Detect which cell encompasses the target text, then output its [x, y] center coordinate. 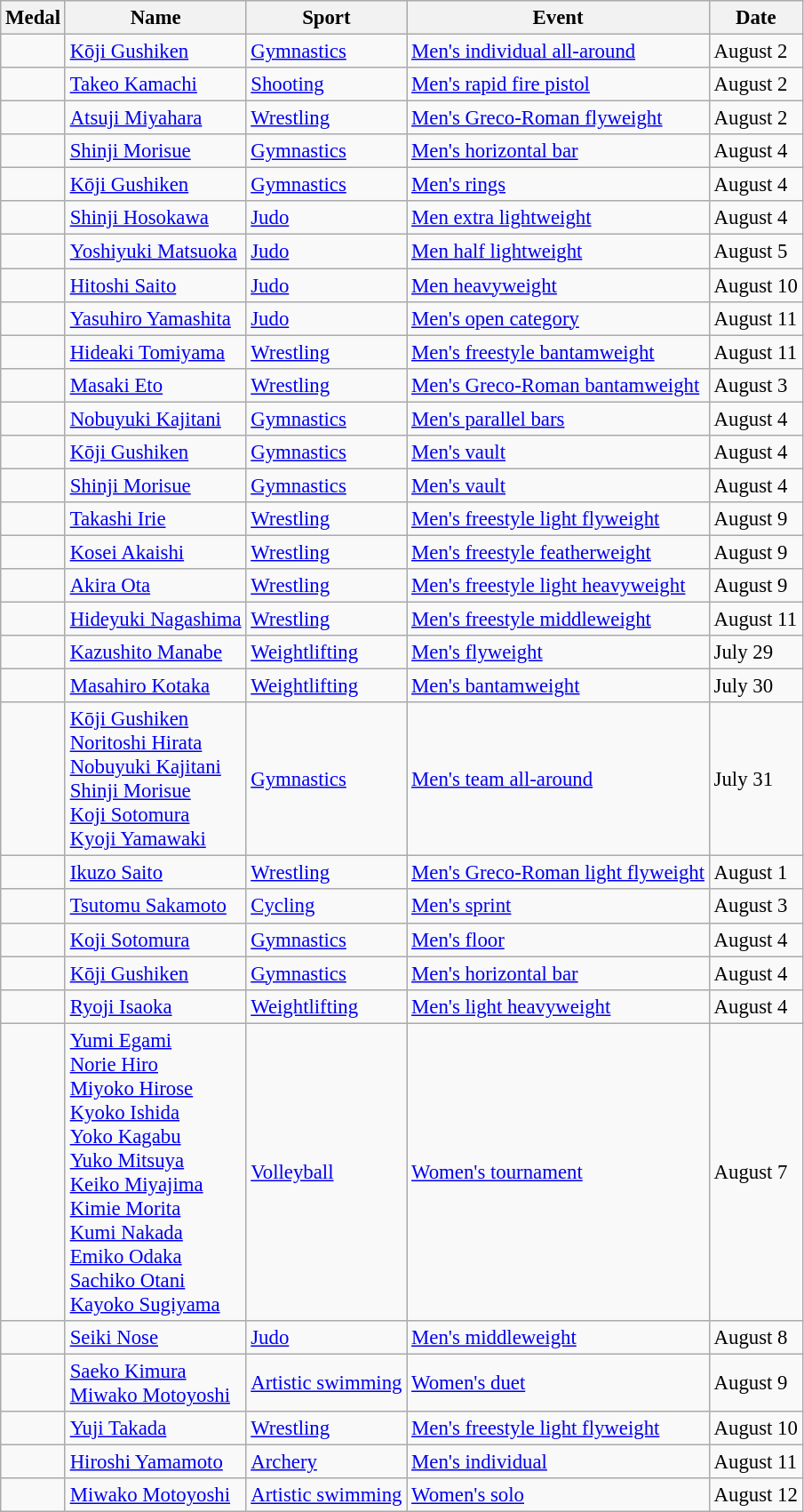
Men's Greco-Roman flyweight [558, 118]
Archery [327, 1461]
Cycling [327, 907]
Masahiro Kotaka [155, 686]
Men's middleweight [558, 1338]
Men's bantamweight [558, 686]
Yuji Takada [155, 1428]
Medal [34, 18]
Kosei Akaishi [155, 552]
Men half lightweight [558, 252]
Men's freestyle middleweight [558, 620]
Yumi EgamiNorie HiroMiyoko HiroseKyoko IshidaYoko KagabuYuko MitsuyaKeiko MiyajimaKimie MoritaKumi NakadaEmiko OdakaSachiko OtaniKayoko Sugiyama [155, 1172]
Volleyball [327, 1172]
Takashi Irie [155, 519]
Men's floor [558, 940]
July 29 [755, 652]
July 30 [755, 686]
Women's duet [558, 1383]
Kazushito Manabe [155, 652]
Men extra lightweight [558, 218]
Men's open category [558, 318]
Yasuhiro Yamashita [155, 318]
Tsutomu Sakamoto [155, 907]
Men's individual [558, 1461]
Nobuyuki Kajitani [155, 419]
Shinji Hosokawa [155, 218]
Masaki Eto [155, 385]
Ryoji Isaoka [155, 1006]
Seiki Nose [155, 1338]
Name [155, 18]
August 12 [755, 1495]
Men's individual all-around [558, 52]
Men's sprint [558, 907]
August 7 [755, 1172]
Men's rapid fire pistol [558, 84]
Men's freestyle light heavyweight [558, 586]
August 8 [755, 1338]
Event [558, 18]
Men heavyweight [558, 285]
Hitoshi Saito [155, 285]
Men's parallel bars [558, 419]
Hideaki Tomiyama [155, 352]
Date [755, 18]
Ikuzo Saito [155, 873]
Sport [327, 18]
Koji Sotomura [155, 940]
Akira Ota [155, 586]
Shooting [327, 84]
Men's freestyle featherweight [558, 552]
Men's freestyle bantamweight [558, 352]
July 31 [755, 779]
Men's Greco-Roman light flyweight [558, 873]
August 1 [755, 873]
Hideyuki Nagashima [155, 620]
August 5 [755, 252]
Women's solo [558, 1495]
Men's flyweight [558, 652]
Miwako Motoyoshi [155, 1495]
Hiroshi Yamamoto [155, 1461]
Men's rings [558, 185]
Saeko KimuraMiwako Motoyoshi [155, 1383]
Atsuji Miyahara [155, 118]
Yoshiyuki Matsuoka [155, 252]
Men's Greco-Roman bantamweight [558, 385]
Women's tournament [558, 1172]
Men's light heavyweight [558, 1006]
Takeo Kamachi [155, 84]
Kōji GushikenNoritoshi HirataNobuyuki KajitaniShinji MorisueKoji SotomuraKyoji Yamawaki [155, 779]
Men's team all-around [558, 779]
